Pinpoint the cell where the given text exists, returning its [X, Y] midpoint coordinate. 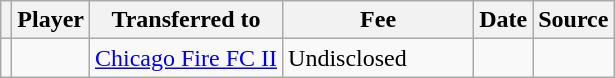
Chicago Fire FC II [186, 58]
Fee [378, 20]
Undisclosed [378, 58]
Source [574, 20]
Transferred to [186, 20]
Player [51, 20]
Date [504, 20]
